Return the [X, Y] coordinate for the center point of the cell that contains the specified text.  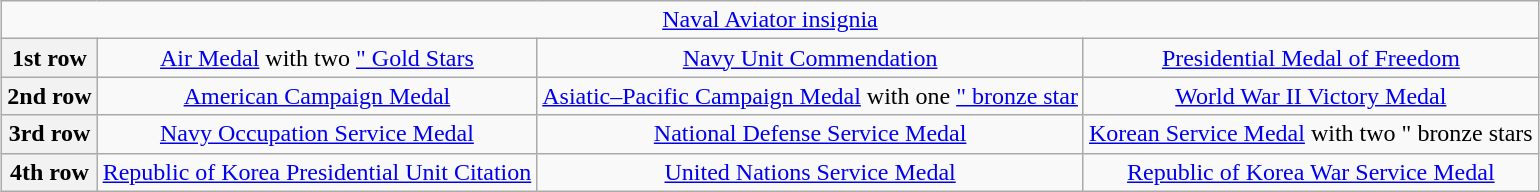
Asiatic–Pacific Campaign Medal with one " bronze star [810, 96]
1st row [50, 58]
World War II Victory Medal [1310, 96]
Korean Service Medal with two " bronze stars [1310, 134]
National Defense Service Medal [810, 134]
Air Medal with two " Gold Stars [317, 58]
United Nations Service Medal [810, 172]
Republic of Korea War Service Medal [1310, 172]
3rd row [50, 134]
4th row [50, 172]
2nd row [50, 96]
Presidential Medal of Freedom [1310, 58]
Naval Aviator insignia [770, 20]
Navy Unit Commendation [810, 58]
Navy Occupation Service Medal [317, 134]
American Campaign Medal [317, 96]
Republic of Korea Presidential Unit Citation [317, 172]
